From the cell containing the given text, extract its center point as (X, Y) coordinate. 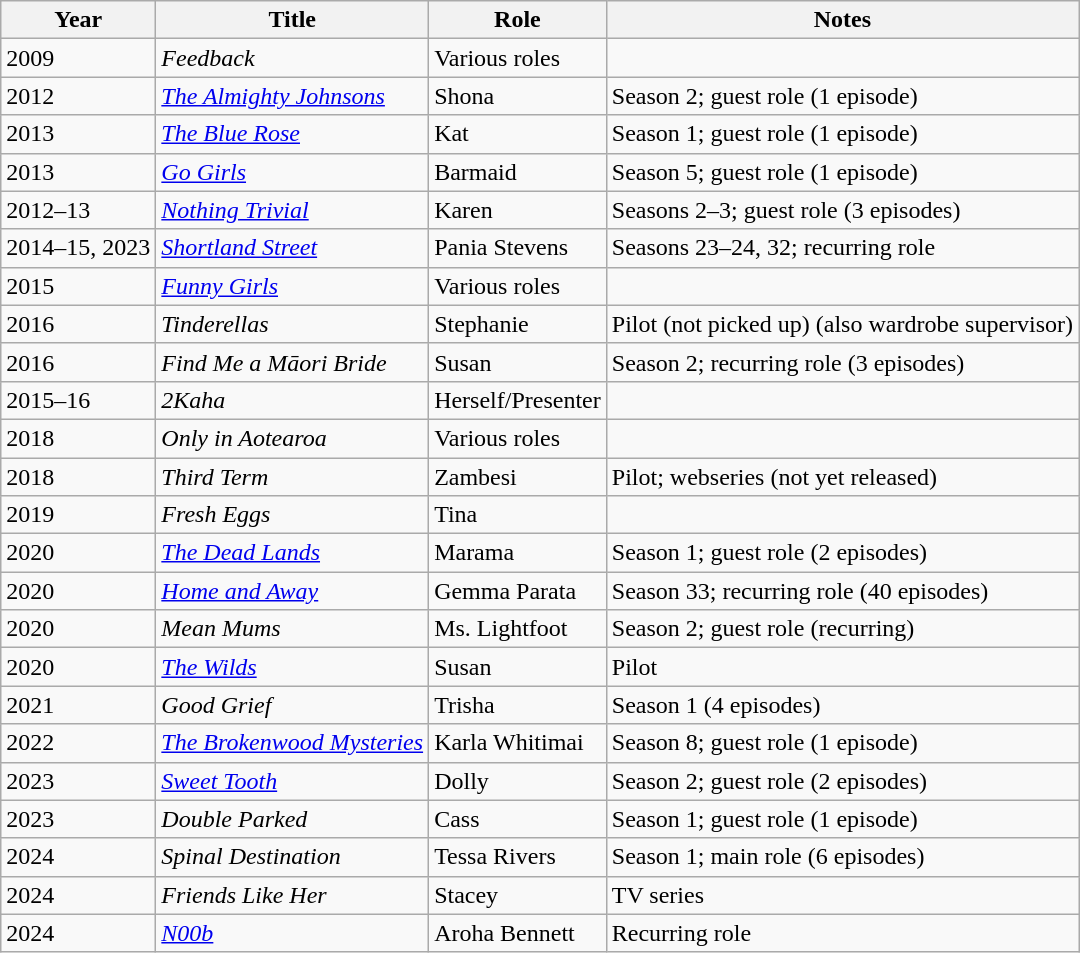
2Kaha (292, 400)
The Dead Lands (292, 553)
Gemma Parata (518, 591)
Notes (842, 20)
Third Term (292, 477)
Kat (518, 134)
2012 (78, 96)
2015 (78, 286)
Go Girls (292, 172)
Good Grief (292, 705)
Herself/Presenter (518, 400)
Mean Mums (292, 629)
Title (292, 20)
Tina (518, 515)
Ms. Lightfoot (518, 629)
Role (518, 20)
Fresh Eggs (292, 515)
Season 2; guest role (recurring) (842, 629)
Only in Aotearoa (292, 438)
2009 (78, 58)
Season 1; guest role (2 episodes) (842, 553)
Barmaid (518, 172)
2022 (78, 743)
The Brokenwood Mysteries (292, 743)
Aroha Bennett (518, 933)
Tessa Rivers (518, 857)
Cass (518, 819)
Recurring role (842, 933)
Dolly (518, 781)
Year (78, 20)
Season 2; guest role (1 episode) (842, 96)
Stacey (518, 895)
Pania Stevens (518, 248)
Season 2; guest role (2 episodes) (842, 781)
Pilot; webseries (not yet released) (842, 477)
2015–16 (78, 400)
2012–13 (78, 210)
The Wilds (292, 667)
The Almighty Johnsons (292, 96)
Home and Away (292, 591)
Season 1; main role (6 episodes) (842, 857)
Season 2; recurring role (3 episodes) (842, 362)
Season 5; guest role (1 episode) (842, 172)
Find Me a Māori Bride (292, 362)
Shona (518, 96)
Karen (518, 210)
Season 8; guest role (1 episode) (842, 743)
Season 33; recurring role (40 episodes) (842, 591)
The Blue Rose (292, 134)
Shortland Street (292, 248)
Nothing Trivial (292, 210)
Spinal Destination (292, 857)
Funny Girls (292, 286)
Pilot (842, 667)
Sweet Tooth (292, 781)
Marama (518, 553)
Feedback (292, 58)
2019 (78, 515)
N00b (292, 933)
Seasons 23–24, 32; recurring role (842, 248)
Season 1 (4 episodes) (842, 705)
Karla Whitimai (518, 743)
Trisha (518, 705)
Zambesi (518, 477)
2021 (78, 705)
2014–15, 2023 (78, 248)
Friends Like Her (292, 895)
Pilot (not picked up) (also wardrobe supervisor) (842, 324)
Tinderellas (292, 324)
Stephanie (518, 324)
TV series (842, 895)
Seasons 2–3; guest role (3 episodes) (842, 210)
Double Parked (292, 819)
